Capture the cell that displays the provided text and extract its (x, y) central coordinate. 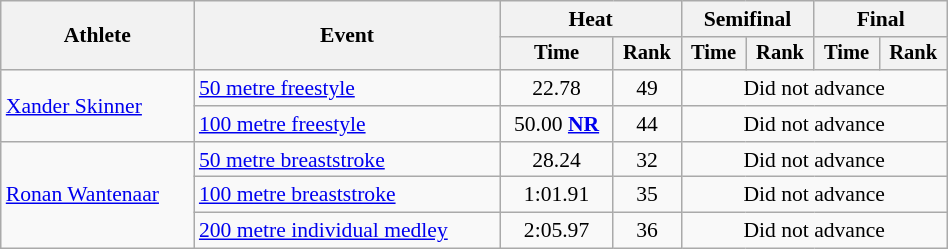
22.78 (556, 88)
Heat (590, 19)
200 metre individual medley (347, 231)
Xander Skinner (98, 106)
100 metre breaststroke (347, 195)
Athlete (98, 36)
28.24 (556, 160)
Ronan Wantenaar (98, 196)
44 (647, 124)
Event (347, 36)
50 metre freestyle (347, 88)
2:05.97 (556, 231)
1:01.91 (556, 195)
35 (647, 195)
Final (880, 19)
Semifinal (748, 19)
36 (647, 231)
50 metre breaststroke (347, 160)
50.00 NR (556, 124)
49 (647, 88)
100 metre freestyle (347, 124)
32 (647, 160)
